Determine the (x, y) coordinate at the center of the cell enclosing the given text.  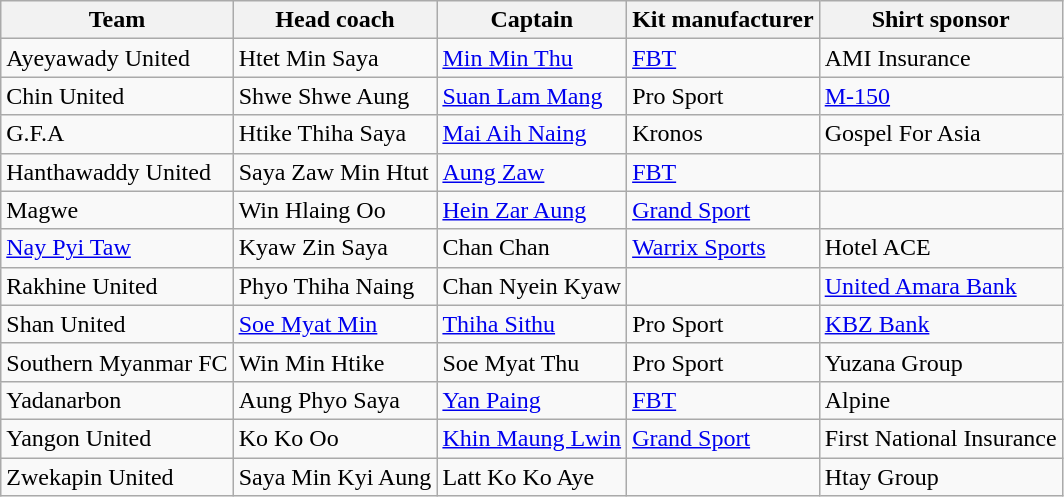
Yangon United (117, 438)
Kit manufacturer (724, 20)
G.F.A (117, 134)
United Amara Bank (940, 286)
Gospel For Asia (940, 134)
Min Min Thu (532, 58)
Rakhine United (117, 286)
Warrix Sports (724, 248)
Soe Myat Min (335, 324)
Htet Min Saya (335, 58)
AMI Insurance (940, 58)
Ko Ko Oo (335, 438)
Aung Zaw (532, 172)
Win Min Htike (335, 362)
M-150 (940, 96)
Yuzana Group (940, 362)
Latt Ko Ko Aye (532, 477)
Win Hlaing Oo (335, 210)
Thiha Sithu (532, 324)
Htike Thiha Saya (335, 134)
Ayeyawady United (117, 58)
Hotel ACE (940, 248)
Chin United (117, 96)
Captain (532, 20)
Team (117, 20)
Saya Min Kyi Aung (335, 477)
Kronos (724, 134)
Magwe (117, 210)
Shan United (117, 324)
Yan Paing (532, 400)
Saya Zaw Min Htut (335, 172)
Shirt sponsor (940, 20)
Alpine (940, 400)
Hein Zar Aung (532, 210)
Htay Group (940, 477)
Soe Myat Thu (532, 362)
Zwekapin United (117, 477)
Head coach (335, 20)
Chan Chan (532, 248)
Chan Nyein Kyaw (532, 286)
Khin Maung Lwin (532, 438)
Aung Phyo Saya (335, 400)
Phyo Thiha Naing (335, 286)
Suan Lam Mang (532, 96)
Nay Pyi Taw (117, 248)
Yadanarbon (117, 400)
Kyaw Zin Saya (335, 248)
KBZ Bank (940, 324)
Mai Aih Naing (532, 134)
Hanthawaddy United (117, 172)
Southern Myanmar FC (117, 362)
First National Insurance (940, 438)
Shwe Shwe Aung (335, 96)
